Capture the cell that displays the provided text and extract its (x, y) central coordinate. 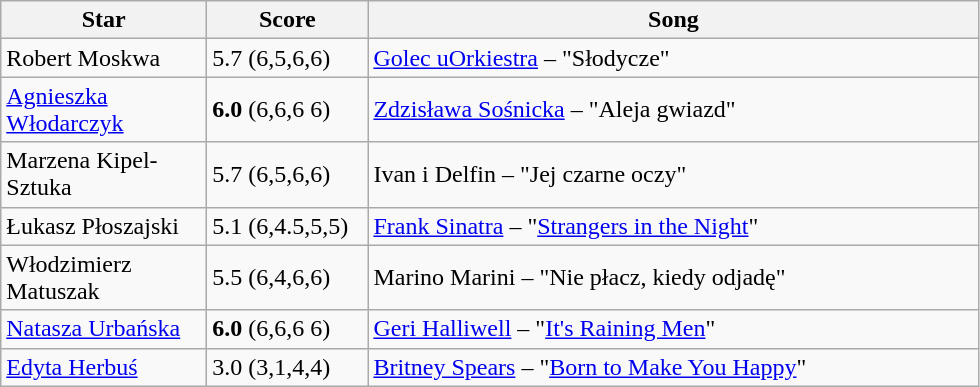
Włodzimierz Matuszak (104, 278)
Zdzisława Sośnicka – "Aleja gwiazd" (674, 110)
Robert Moskwa (104, 58)
3.0 (3,1,4,4) (288, 367)
Star (104, 20)
5.1 (6,4.5,5,5) (288, 226)
Agnieszka Włodarczyk (104, 110)
Marzena Kipel-Sztuka (104, 174)
5.5 (6,4,6,6) (288, 278)
Marino Marini – "Nie płacz, kiedy odjadę" (674, 278)
Geri Halliwell – "It's Raining Men" (674, 329)
Natasza Urbańska (104, 329)
Edyta Herbuś (104, 367)
Score (288, 20)
Song (674, 20)
Ivan i Delfin – "Jej czarne oczy" (674, 174)
Britney Spears – "Born to Make You Happy" (674, 367)
Łukasz Płoszajski (104, 226)
Golec uOrkiestra – "Słodycze" (674, 58)
Frank Sinatra – "Strangers in the Night" (674, 226)
